Extract the (x, y) coordinate from the center of the cell holding the provided text.  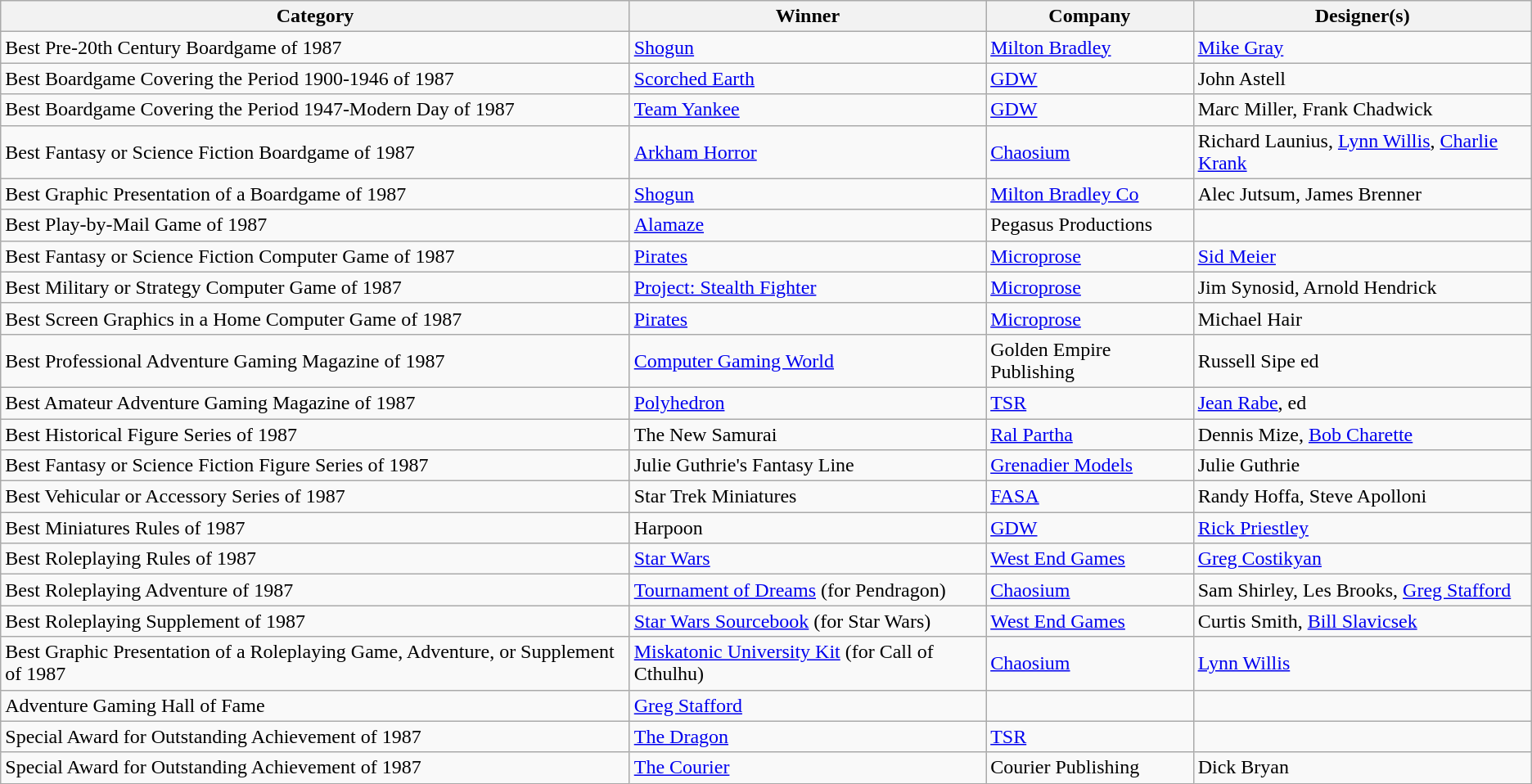
Julie Guthrie's Fantasy Line (807, 466)
Harpoon (807, 528)
Best Amateur Adventure Gaming Magazine of 1987 (315, 403)
Alec Jutsum, James Brenner (1362, 194)
Grenadier Models (1090, 466)
Best Roleplaying Rules of 1987 (315, 559)
Best Miniatures Rules of 1987 (315, 528)
FASA (1090, 497)
Dick Bryan (1362, 768)
Designer(s) (1362, 16)
Greg Stafford (807, 705)
Greg Costikyan (1362, 559)
Sam Shirley, Les Brooks, Greg Stafford (1362, 590)
Golden Empire Publishing (1090, 360)
Best Roleplaying Supplement of 1987 (315, 621)
Company (1090, 16)
Curtis Smith, Bill Slavicsek (1362, 621)
Michael Hair (1362, 318)
Best Play-by-Mail Game of 1987 (315, 225)
Star Trek Miniatures (807, 497)
Courier Publishing (1090, 768)
Sid Meier (1362, 256)
Adventure Gaming Hall of Fame (315, 705)
The New Samurai (807, 435)
Lynn Willis (1362, 663)
Best Screen Graphics in a Home Computer Game of 1987 (315, 318)
Richard Launius, Lynn Willis, Charlie Krank (1362, 152)
Marc Miller, Frank Chadwick (1362, 110)
Best Professional Adventure Gaming Magazine of 1987 (315, 360)
Best Graphic Presentation of a Roleplaying Game, Adventure, or Supplement of 1987 (315, 663)
The Courier (807, 768)
Scorched Earth (807, 79)
Julie Guthrie (1362, 466)
Tournament of Dreams (for Pendragon) (807, 590)
Best Pre-20th Century Boardgame of 1987 (315, 47)
Milton Bradley Co (1090, 194)
Miskatonic University Kit (for Call of Cthulhu) (807, 663)
Dennis Mize, Bob Charette (1362, 435)
Star Wars (807, 559)
Project: Stealth Fighter (807, 287)
John Astell (1362, 79)
Best Vehicular or Accessory Series of 1987 (315, 497)
Team Yankee (807, 110)
Mike Gray (1362, 47)
Best Roleplaying Adventure of 1987 (315, 590)
Milton Bradley (1090, 47)
Alamaze (807, 225)
Pegasus Productions (1090, 225)
Jim Synosid, Arnold Hendrick (1362, 287)
Arkham Horror (807, 152)
Best Fantasy or Science Fiction Computer Game of 1987 (315, 256)
Best Graphic Presentation of a Boardgame of 1987 (315, 194)
Star Wars Sourcebook (for Star Wars) (807, 621)
Best Fantasy or Science Fiction Boardgame of 1987 (315, 152)
The Dragon (807, 737)
Rick Priestley (1362, 528)
Computer Gaming World (807, 360)
Ral Partha (1090, 435)
Category (315, 16)
Best Fantasy or Science Fiction Figure Series of 1987 (315, 466)
Best Boardgame Covering the Period 1900-1946 of 1987 (315, 79)
Best Military or Strategy Computer Game of 1987 (315, 287)
Jean Rabe, ed (1362, 403)
Randy Hoffa, Steve Apolloni (1362, 497)
Winner (807, 16)
Polyhedron (807, 403)
Russell Sipe ed (1362, 360)
Best Boardgame Covering the Period 1947-Modern Day of 1987 (315, 110)
Best Historical Figure Series of 1987 (315, 435)
